Locate the cell with the specified text and output its (X, Y) center coordinate. 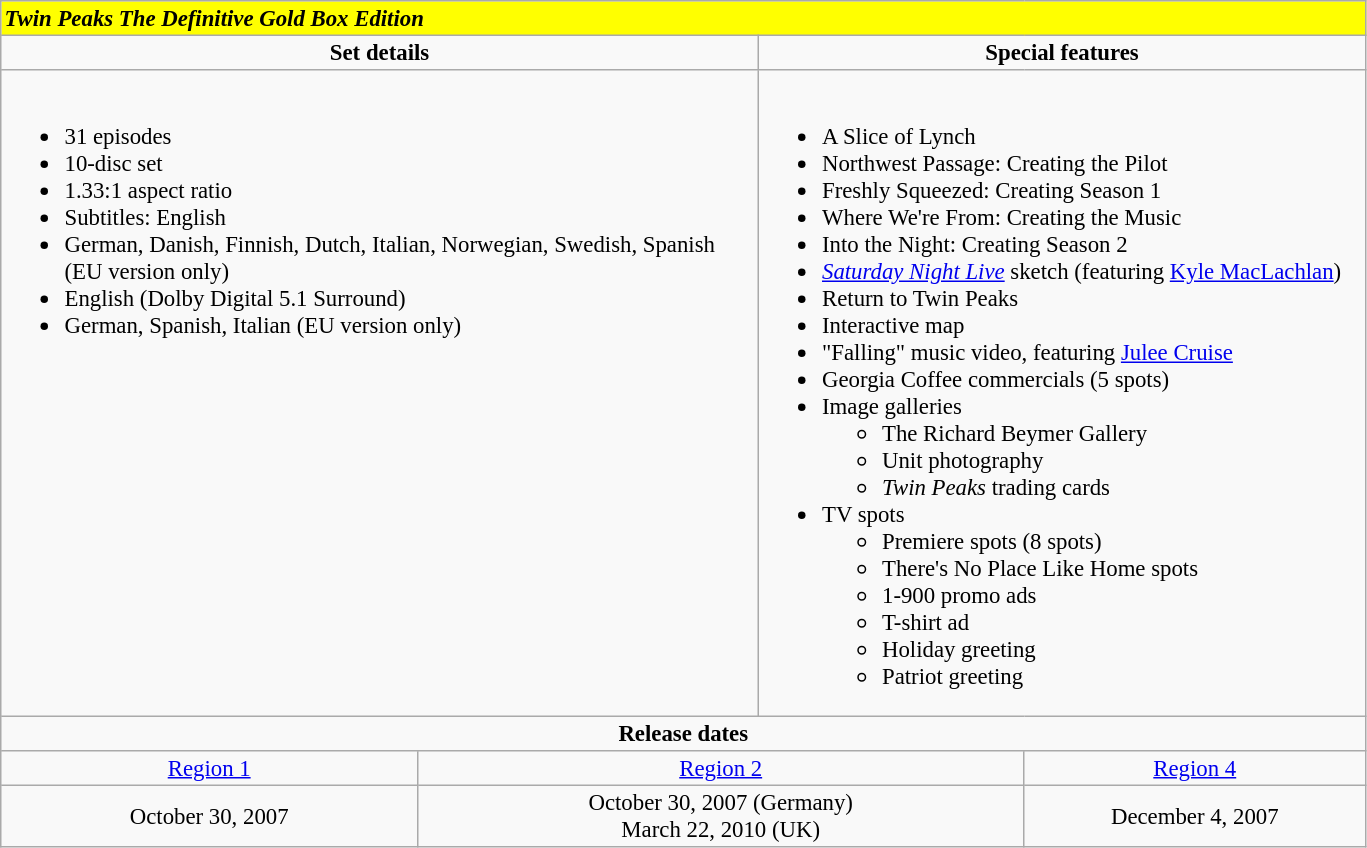
Twin Peaks The Definitive Gold Box Edition (684, 18)
Region 1 (210, 768)
Special features (1062, 52)
Region 2 (721, 768)
December 4, 2007 (1195, 817)
Set details (380, 52)
Release dates (684, 734)
Region 4 (1195, 768)
October 30, 2007 (Germany)March 22, 2010 (UK) (721, 817)
October 30, 2007 (210, 817)
